Capture the cell that displays the provided text and extract its [x, y] central coordinate. 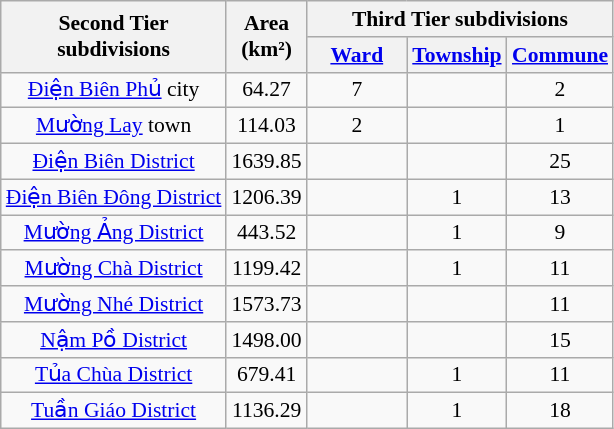
Area(km²) [266, 36]
1136.29 [266, 411]
1573.73 [266, 304]
1206.39 [266, 197]
Mường Chà District [114, 269]
64.27 [266, 90]
Tủa Chùa District [114, 375]
Điện Biên Phủ city [114, 90]
Township [457, 55]
679.41 [266, 375]
1639.85 [266, 162]
Điện Biên District [114, 162]
Tuần Giáo District [114, 411]
Second Tiersubdivisions [114, 36]
Điện Biên Đông District [114, 197]
Mường Nhé District [114, 304]
13 [560, 197]
114.03 [266, 126]
25 [560, 162]
Nậm Pồ District [114, 340]
1498.00 [266, 340]
1199.42 [266, 269]
15 [560, 340]
7 [357, 90]
Mường Ảng District [114, 233]
Commune [560, 55]
443.52 [266, 233]
Ward [357, 55]
Third Tier subdivisions [460, 19]
18 [560, 411]
Mường Lay town [114, 126]
9 [560, 233]
